Pinpoint the cell where the given text exists, returning its [x, y] midpoint coordinate. 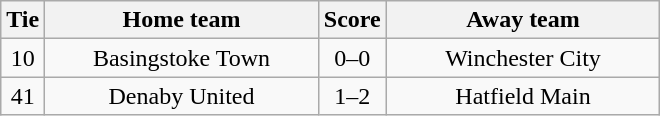
Basingstoke Town [182, 58]
0–0 [352, 58]
1–2 [352, 96]
Denaby United [182, 96]
Home team [182, 20]
Score [352, 20]
Away team [523, 20]
10 [23, 58]
Winchester City [523, 58]
Hatfield Main [523, 96]
41 [23, 96]
Tie [23, 20]
